Capture the cell that displays the provided text and extract its [X, Y] central coordinate. 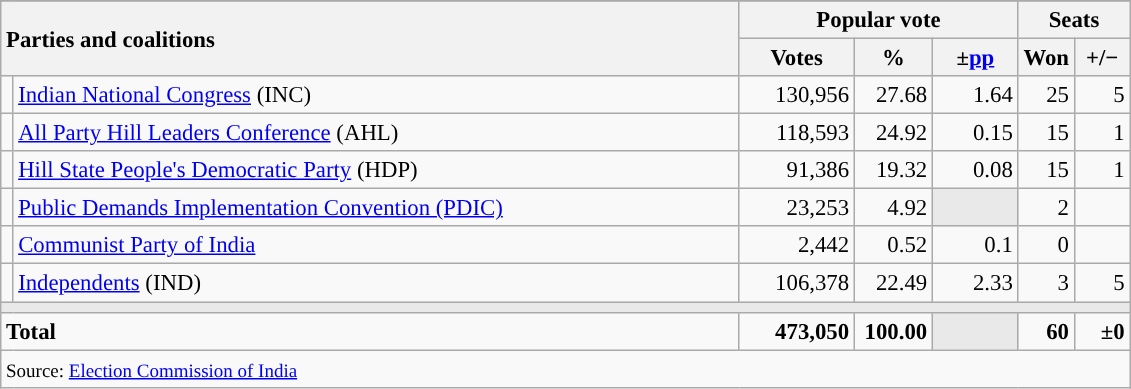
+/− [1102, 58]
Independents (IND) [376, 283]
0 [1046, 245]
Parties and coalitions [370, 38]
19.32 [893, 170]
2,442 [797, 245]
130,956 [797, 95]
±pp [976, 58]
Total [370, 331]
% [893, 58]
All Party Hill Leaders Conference (AHL) [376, 133]
100.00 [893, 331]
2 [1046, 208]
0.52 [893, 245]
25 [1046, 95]
23,253 [797, 208]
4.92 [893, 208]
±0 [1102, 331]
27.68 [893, 95]
91,386 [797, 170]
3 [1046, 283]
Votes [797, 58]
118,593 [797, 133]
24.92 [893, 133]
Seats [1074, 20]
0.08 [976, 170]
0.1 [976, 245]
2.33 [976, 283]
473,050 [797, 331]
Indian National Congress (INC) [376, 95]
Public Demands Implementation Convention (PDIC) [376, 208]
1.64 [976, 95]
Source: Election Commission of India [566, 369]
60 [1046, 331]
Won [1046, 58]
Hill State People's Democratic Party (HDP) [376, 170]
Communist Party of India [376, 245]
Popular vote [878, 20]
106,378 [797, 283]
22.49 [893, 283]
0.15 [976, 133]
